Extract the (x, y) coordinate from the center of the cell holding the provided text.  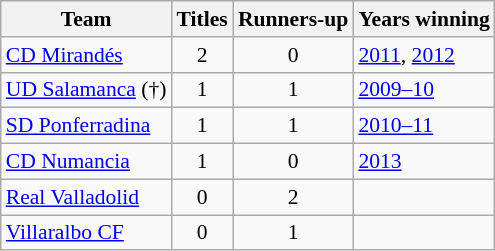
Runners-up (293, 19)
Villaralbo CF (86, 233)
CD Numancia (86, 162)
2010–11 (424, 126)
2011, 2012 (424, 55)
Team (86, 19)
UD Salamanca (†) (86, 90)
Years winning (424, 19)
Real Valladolid (86, 197)
2013 (424, 162)
Titles (202, 19)
CD Mirandés (86, 55)
SD Ponferradina (86, 126)
2009–10 (424, 90)
